Search for the cell housing the specified text and yield its (X, Y) center coordinate. 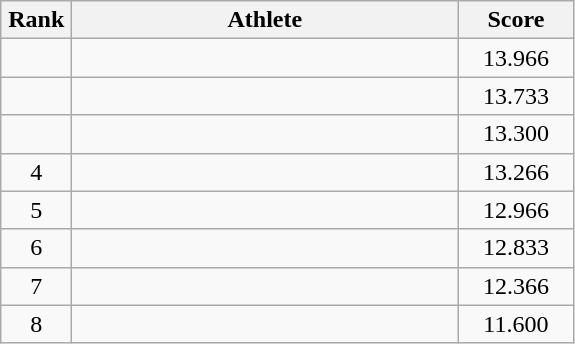
Rank (36, 20)
12.966 (516, 210)
13.300 (516, 134)
6 (36, 248)
8 (36, 324)
12.833 (516, 248)
13.733 (516, 96)
13.966 (516, 58)
5 (36, 210)
13.266 (516, 172)
11.600 (516, 324)
Score (516, 20)
4 (36, 172)
7 (36, 286)
Athlete (265, 20)
12.366 (516, 286)
